Search for the cell housing the specified text and yield its (x, y) center coordinate. 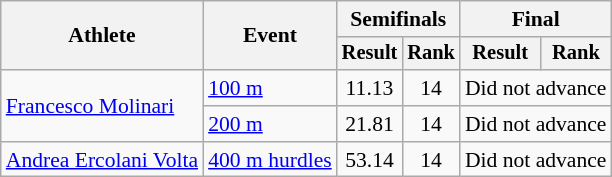
100 m (270, 88)
Francesco Molinari (102, 106)
200 m (270, 124)
Event (270, 36)
Semifinals (398, 19)
Final (536, 19)
21.81 (370, 124)
Athlete (102, 36)
11.13 (370, 88)
